Return [x, y] of the center of cell containing provided text 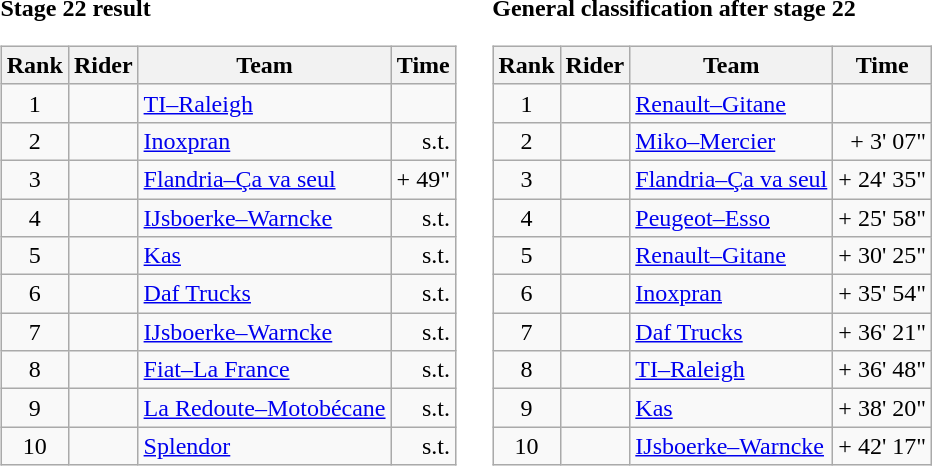
+ 24' 35" [882, 179]
Fiat–La France [264, 370]
+ 38' 20" [882, 408]
+ 36' 21" [882, 332]
Peugeot–Esso [732, 217]
+ 35' 54" [882, 294]
+ 30' 25" [882, 256]
Miko–Mercier [732, 141]
Splendor [264, 446]
La Redoute–Motobécane [264, 408]
+ 42' 17" [882, 446]
+ 36' 48" [882, 370]
+ 3' 07" [882, 141]
+ 49" [423, 179]
+ 25' 58" [882, 217]
